Pinpoint the cell where the given text exists, returning its (x, y) midpoint coordinate. 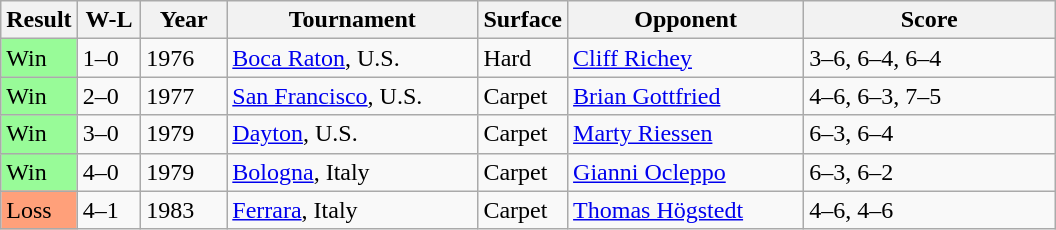
1976 (184, 58)
1–0 (109, 58)
Tournament (352, 20)
Marty Riessen (686, 134)
W-L (109, 20)
4–6, 6–3, 7–5 (930, 96)
Loss (39, 210)
1983 (184, 210)
Gianni Ocleppo (686, 172)
Result (39, 20)
3–0 (109, 134)
1977 (184, 96)
3–6, 6–4, 6–4 (930, 58)
Ferrara, Italy (352, 210)
Score (930, 20)
Bologna, Italy (352, 172)
4–6, 4–6 (930, 210)
Hard (523, 58)
San Francisco, U.S. (352, 96)
Year (184, 20)
2–0 (109, 96)
4–1 (109, 210)
Opponent (686, 20)
Brian Gottfried (686, 96)
6–3, 6–2 (930, 172)
Dayton, U.S. (352, 134)
Boca Raton, U.S. (352, 58)
Surface (523, 20)
4–0 (109, 172)
Thomas Högstedt (686, 210)
Cliff Richey (686, 58)
6–3, 6–4 (930, 134)
